Extract the [X, Y] coordinate from the center of the cell holding the provided text.  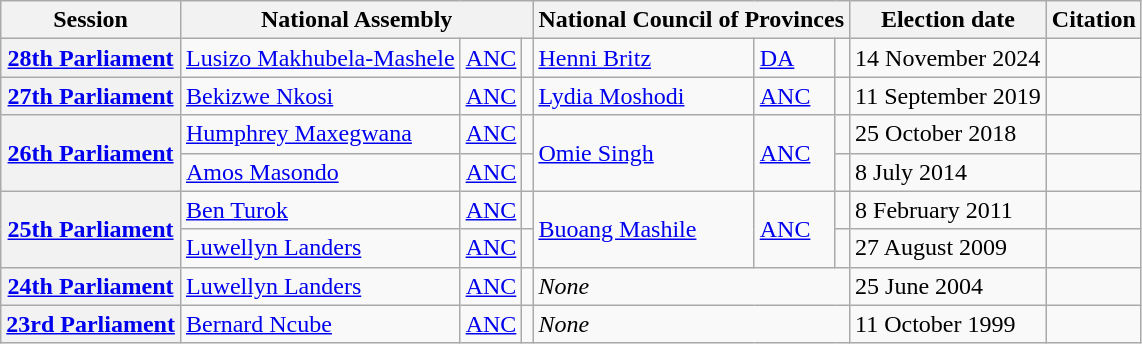
Citation [1094, 20]
26th Parliament [91, 153]
Amos Masondo [320, 172]
Buoang Mashile [644, 229]
25th Parliament [91, 229]
DA [794, 58]
24th Parliament [91, 286]
23rd Parliament [91, 324]
8 February 2011 [948, 210]
8 July 2014 [948, 172]
28th Parliament [91, 58]
27 August 2009 [948, 248]
11 October 1999 [948, 324]
Humphrey Maxegwana [320, 134]
25 June 2004 [948, 286]
Henni Britz [644, 58]
Omie Singh [644, 153]
National Council of Provinces [692, 20]
11 September 2019 [948, 96]
27th Parliament [91, 96]
Session [91, 20]
Ben Turok [320, 210]
Bekizwe Nkosi [320, 96]
Lusizo Makhubela-Mashele [320, 58]
14 November 2024 [948, 58]
Lydia Moshodi [644, 96]
Election date [948, 20]
25 October 2018 [948, 134]
Bernard Ncube [320, 324]
National Assembly [356, 20]
